Extract the [X, Y] coordinate from the center of the cell holding the provided text.  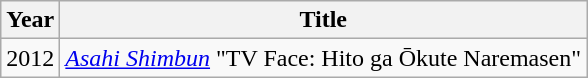
Year [30, 20]
Asahi Shimbun "TV Face: Hito ga Ōkute Naremasen" [324, 58]
2012 [30, 58]
Title [324, 20]
